Return (X, Y) of the center of cell containing provided text 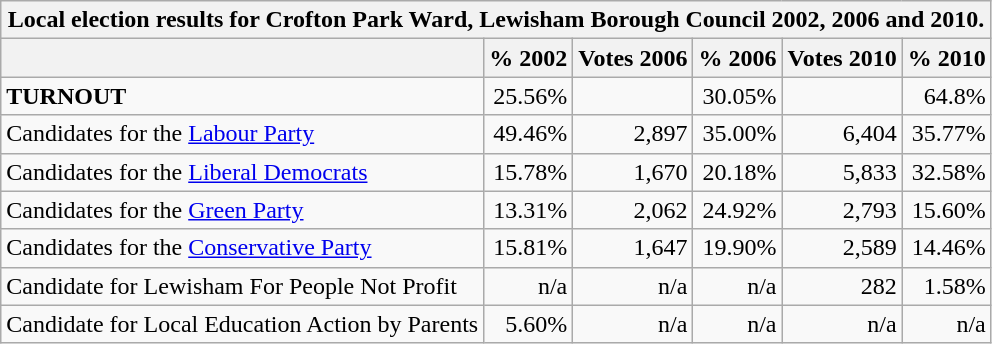
15.81% (528, 248)
35.77% (946, 134)
TURNOUT (242, 96)
1,670 (633, 172)
5.60% (528, 324)
Candidates for the Labour Party (242, 134)
2,793 (842, 210)
24.92% (738, 210)
14.46% (946, 248)
Candidates for the Liberal Democrats (242, 172)
Candidates for the Green Party (242, 210)
5,833 (842, 172)
Votes 2006 (633, 58)
6,404 (842, 134)
15.78% (528, 172)
1,647 (633, 248)
Votes 2010 (842, 58)
1.58% (946, 286)
% 2010 (946, 58)
49.46% (528, 134)
19.90% (738, 248)
30.05% (738, 96)
282 (842, 286)
Candidate for Local Education Action by Parents (242, 324)
13.31% (528, 210)
20.18% (738, 172)
32.58% (946, 172)
64.8% (946, 96)
Local election results for Crofton Park Ward, Lewisham Borough Council 2002, 2006 and 2010. (496, 20)
% 2006 (738, 58)
Candidates for the Conservative Party (242, 248)
15.60% (946, 210)
2,897 (633, 134)
35.00% (738, 134)
Candidate for Lewisham For People Not Profit (242, 286)
25.56% (528, 96)
2,062 (633, 210)
% 2002 (528, 58)
2,589 (842, 248)
